Capture the cell that displays the provided text and extract its (x, y) central coordinate. 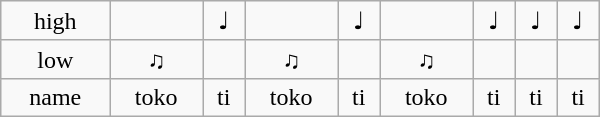
name (56, 97)
low (56, 59)
high (56, 21)
